Search for the cell housing the specified text and yield its [x, y] center coordinate. 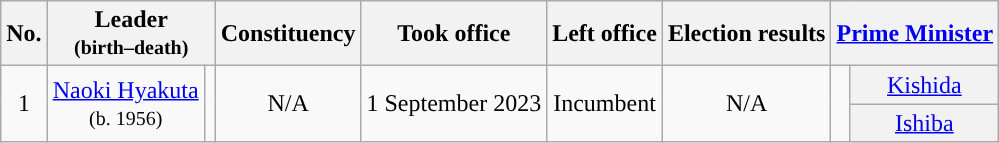
Kishida [924, 85]
Election results [746, 34]
Naoki Hyakuta(b. 1956) [126, 104]
1 [24, 104]
No. [24, 34]
Ishiba [924, 123]
Took office [454, 34]
Left office [605, 34]
Prime Minister [915, 34]
Leader(birth–death) [131, 34]
Constituency [288, 34]
Incumbent [605, 104]
1 September 2023 [454, 104]
